Locate the cell with the specified text and output its [X, Y] center coordinate. 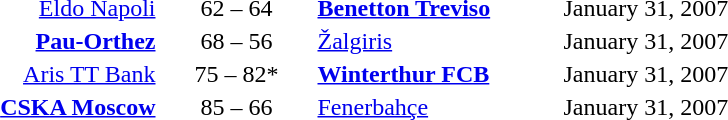
68 – 56 [236, 41]
75 – 82* [236, 74]
Winterthur FCB [438, 74]
Žalgiris [438, 41]
